Capture the cell that displays the provided text and extract its [x, y] central coordinate. 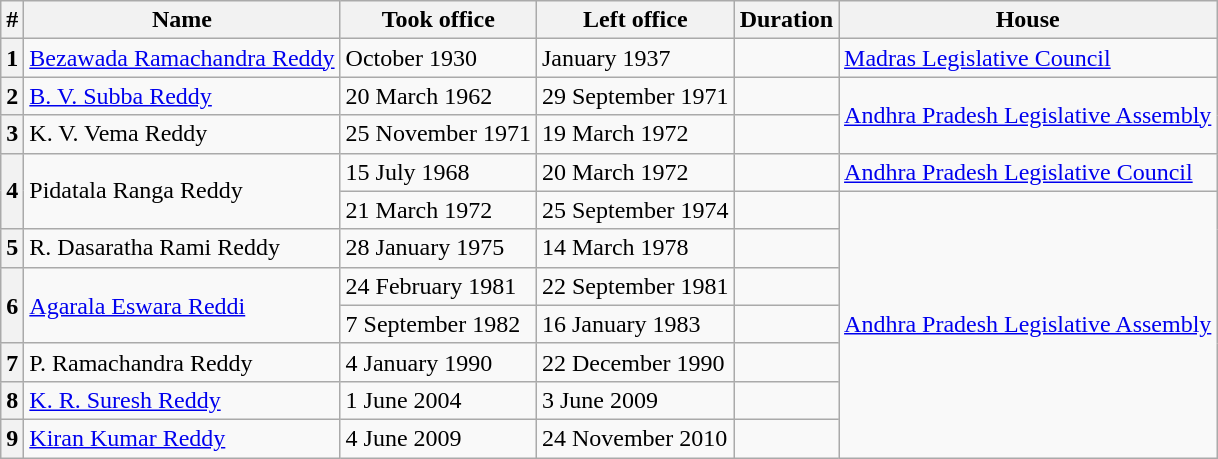
January 1937 [635, 58]
2 [12, 96]
22 December 1990 [635, 362]
Pidatala Ranga Reddy [182, 191]
20 March 1962 [438, 96]
7 September 1982 [438, 324]
K. V. Vema Reddy [182, 134]
Madras Legislative Council [1028, 58]
Agarala Eswara Reddi [182, 305]
4 [12, 191]
3 [12, 134]
7 [12, 362]
29 September 1971 [635, 96]
19 March 1972 [635, 134]
16 January 1983 [635, 324]
4 June 2009 [438, 438]
21 March 1972 [438, 210]
October 1930 [438, 58]
6 [12, 305]
28 January 1975 [438, 248]
22 September 1981 [635, 286]
Left office [635, 20]
Took office [438, 20]
Bezawada Ramachandra Reddy [182, 58]
Name [182, 20]
1 [12, 58]
P. Ramachandra Reddy [182, 362]
5 [12, 248]
3 June 2009 [635, 400]
25 September 1974 [635, 210]
4 January 1990 [438, 362]
R. Dasaratha Rami Reddy [182, 248]
25 November 1971 [438, 134]
24 February 1981 [438, 286]
9 [12, 438]
8 [12, 400]
House [1028, 20]
Duration [786, 20]
B. V. Subba Reddy [182, 96]
Andhra Pradesh Legislative Council [1028, 172]
24 November 2010 [635, 438]
Kiran Kumar Reddy [182, 438]
1 June 2004 [438, 400]
20 March 1972 [635, 172]
K. R. Suresh Reddy [182, 400]
15 July 1968 [438, 172]
14 March 1978 [635, 248]
# [12, 20]
